Search for the cell housing the specified text and yield its [X, Y] center coordinate. 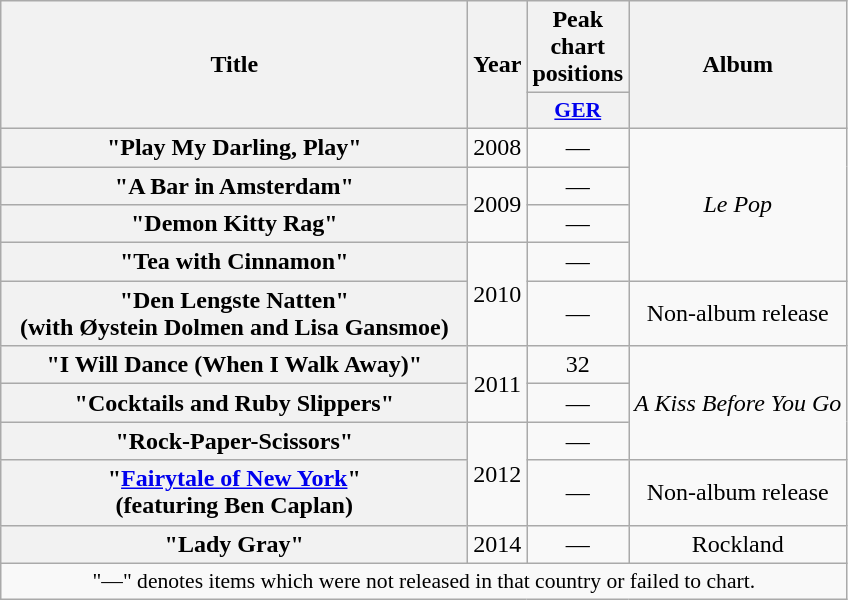
"Lady Gray" [234, 544]
Year [498, 65]
"Den Lengste Natten"(with Øystein Dolmen and Lisa Gansmoe) [234, 314]
2010 [498, 294]
"Rock-Paper-Scissors" [234, 441]
"Tea with Cinnamon" [234, 262]
2014 [498, 544]
"Play My Darling, Play" [234, 147]
2012 [498, 474]
Rockland [738, 544]
Peak chart positions [578, 47]
"Demon Kitty Rag" [234, 224]
Title [234, 65]
32 [578, 365]
"Fairytale of New York"(featuring Ben Caplan) [234, 492]
GER [578, 111]
Le Pop [738, 204]
"Cocktails and Ruby Slippers" [234, 403]
"—" denotes items which were not released in that country or failed to chart. [424, 581]
Album [738, 65]
2011 [498, 384]
"A Bar in Amsterdam" [234, 185]
2008 [498, 147]
"I Will Dance (When I Walk Away)" [234, 365]
2009 [498, 204]
A Kiss Before You Go [738, 403]
